Identify which cell holds the provided text, then report its (X, Y) central coordinate. 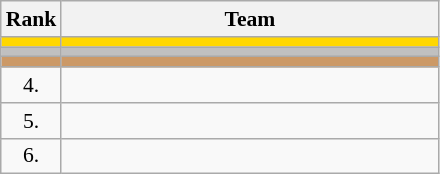
Rank (32, 19)
5. (32, 121)
6. (32, 156)
4. (32, 85)
Team (250, 19)
